Find where the given text appears and provide that cell's center as [x, y] coordinate. 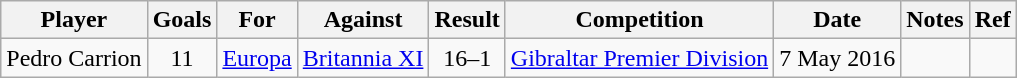
Notes [935, 20]
Player [74, 20]
For [257, 20]
Ref [992, 20]
11 [182, 58]
Result [467, 20]
Goals [182, 20]
Against [363, 20]
Britannia XI [363, 58]
Pedro Carrion [74, 58]
Europa [257, 58]
Gibraltar Premier Division [639, 58]
16–1 [467, 58]
Competition [639, 20]
7 May 2016 [838, 58]
Date [838, 20]
